Search for the cell housing the specified text and yield its (X, Y) center coordinate. 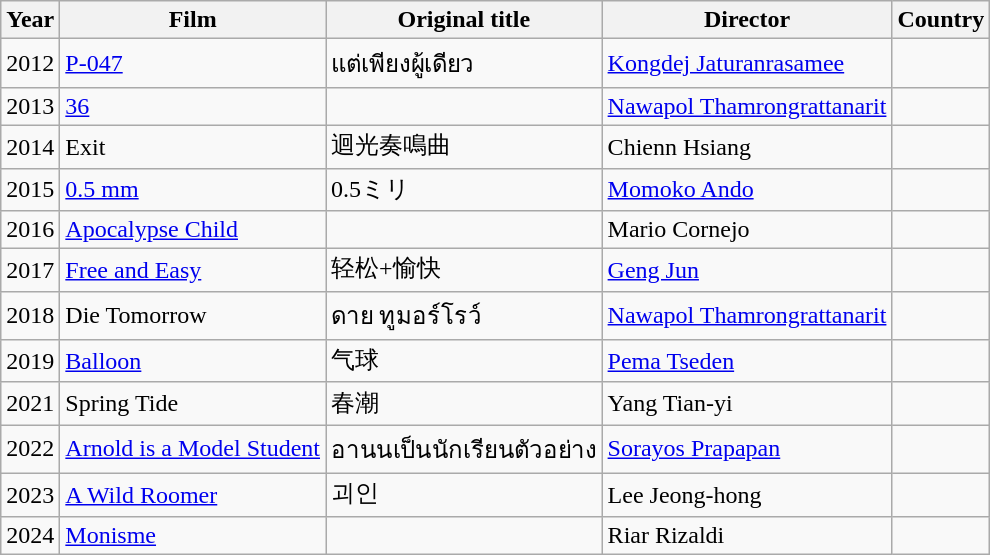
气球 (464, 362)
2021 (30, 404)
อานนเป็นนักเรียนตัวอย่าง (464, 450)
2016 (30, 230)
Arnold is a Model Student (193, 450)
Monisme (193, 535)
Film (193, 20)
Riar Rizaldi (747, 535)
Pema Tseden (747, 362)
ดาย ทูมอร์โรว์ (464, 316)
0.5ミリ (464, 190)
Free and Easy (193, 270)
Balloon (193, 362)
Country (941, 20)
Geng Jun (747, 270)
0.5 mm (193, 190)
2023 (30, 494)
2022 (30, 450)
Yang Tian-yi (747, 404)
Exit (193, 146)
Chienn Hsiang (747, 146)
Original title (464, 20)
A Wild Roomer (193, 494)
轻松+愉快 (464, 270)
2013 (30, 106)
36 (193, 106)
Year (30, 20)
Apocalypse Child (193, 230)
春潮 (464, 404)
2019 (30, 362)
2024 (30, 535)
Lee Jeong-hong (747, 494)
P-047 (193, 64)
Momoko Ando (747, 190)
迴光奏鳴曲 (464, 146)
2014 (30, 146)
2018 (30, 316)
Sorayos Prapapan (747, 450)
괴인 (464, 494)
2017 (30, 270)
แต่เพียงผู้เดียว (464, 64)
Director (747, 20)
Mario Cornejo (747, 230)
Kongdej Jaturanrasamee (747, 64)
Die Tomorrow (193, 316)
2012 (30, 64)
2015 (30, 190)
Spring Tide (193, 404)
